Extract the [x, y] coordinate from the center of the cell holding the provided text.  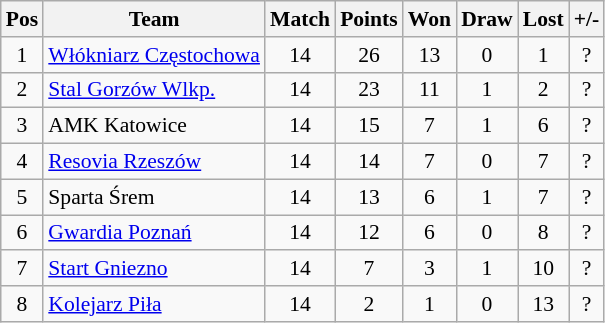
26 [369, 55]
Resovia Rzeszów [154, 162]
12 [369, 233]
Match [300, 19]
Włókniarz Częstochowa [154, 55]
Stal Gorzów Wlkp. [154, 90]
Lost [544, 19]
AMK Katowice [154, 126]
10 [544, 269]
Pos [22, 19]
5 [22, 197]
4 [22, 162]
Kolejarz Piła [154, 304]
Gwardia Poznań [154, 233]
Points [369, 19]
23 [369, 90]
Sparta Śrem [154, 197]
+/- [587, 19]
15 [369, 126]
Team [154, 19]
Won [430, 19]
11 [430, 90]
Start Gniezno [154, 269]
Draw [487, 19]
